Identify which cell holds the provided text, then report its [X, Y] central coordinate. 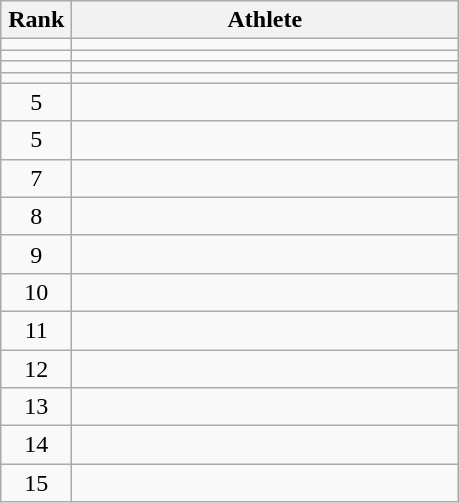
12 [36, 369]
8 [36, 216]
15 [36, 483]
Athlete [265, 20]
Rank [36, 20]
10 [36, 292]
13 [36, 407]
9 [36, 254]
11 [36, 330]
7 [36, 178]
14 [36, 445]
